Provide the [x, y] coordinate of the cell's center where the given text is located.  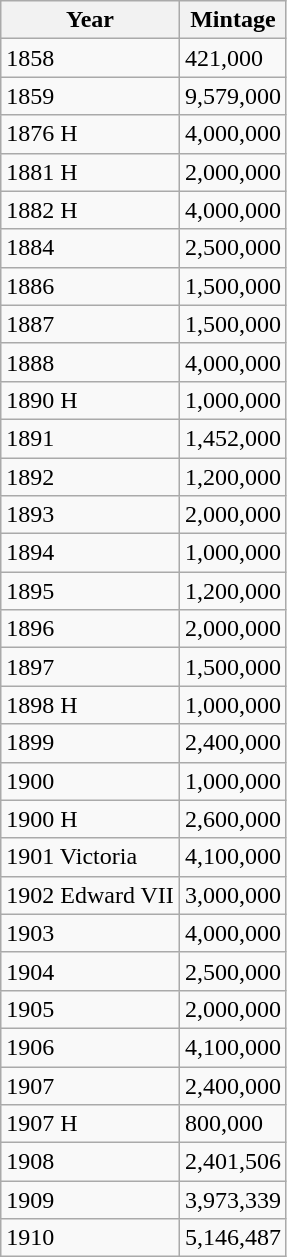
1890 H [90, 400]
1881 H [90, 172]
2,600,000 [232, 819]
1887 [90, 324]
1905 [90, 1009]
1891 [90, 438]
1888 [90, 362]
1900 H [90, 819]
5,146,487 [232, 1238]
9,579,000 [232, 96]
1896 [90, 629]
Year [90, 20]
1886 [90, 286]
1898 H [90, 705]
1899 [90, 743]
1894 [90, 553]
1895 [90, 591]
1904 [90, 971]
1903 [90, 933]
1,452,000 [232, 438]
1876 H [90, 134]
1910 [90, 1238]
1858 [90, 58]
1906 [90, 1047]
1907 [90, 1085]
421,000 [232, 58]
1892 [90, 477]
2,401,506 [232, 1162]
3,000,000 [232, 895]
1902 Edward VII [90, 895]
1907 H [90, 1124]
1893 [90, 515]
1908 [90, 1162]
1901 Victoria [90, 857]
3,973,339 [232, 1200]
Mintage [232, 20]
1897 [90, 667]
1884 [90, 248]
800,000 [232, 1124]
1909 [90, 1200]
1859 [90, 96]
1900 [90, 781]
1882 H [90, 210]
